Locate the cell with the specified text and output its (x, y) center coordinate. 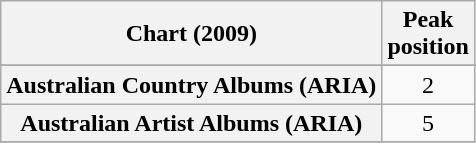
2 (428, 85)
Chart (2009) (192, 34)
Australian Country Albums (ARIA) (192, 85)
Australian Artist Albums (ARIA) (192, 123)
5 (428, 123)
Peak position (428, 34)
